Output the [x, y] coordinate of the center of the cell containing the given text.  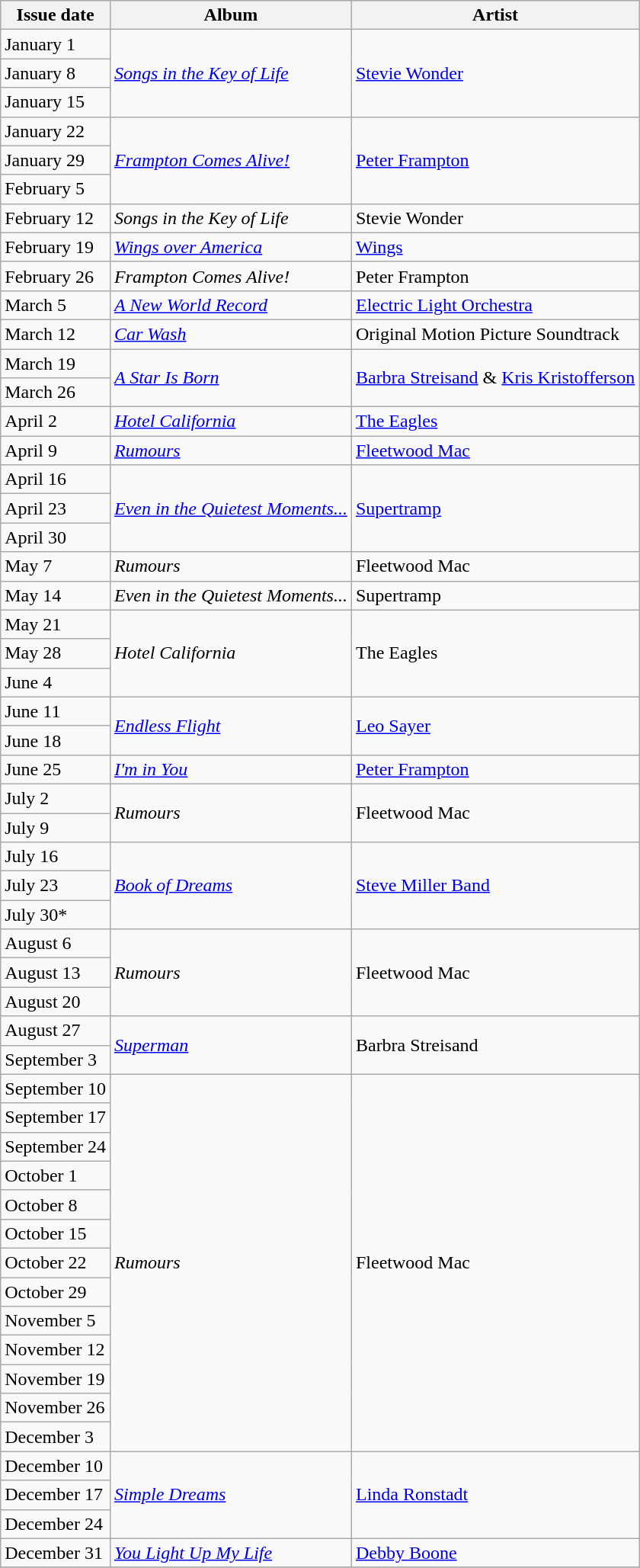
February 5 [56, 189]
May 28 [56, 653]
Artist [495, 15]
January 8 [56, 73]
September 17 [56, 1117]
Barbra Streisand [495, 1045]
May 14 [56, 595]
A Star Is Born [230, 378]
Wings [495, 247]
September 24 [56, 1146]
August 6 [56, 944]
December 24 [56, 1524]
January 22 [56, 131]
April 2 [56, 422]
December 10 [56, 1466]
October 8 [56, 1204]
March 26 [56, 393]
June 18 [56, 740]
June 11 [56, 711]
August 13 [56, 973]
June 4 [56, 682]
February 26 [56, 276]
April 9 [56, 451]
February 19 [56, 247]
Issue date [56, 15]
October 22 [56, 1262]
July 9 [56, 827]
November 5 [56, 1321]
October 15 [56, 1233]
September 3 [56, 1060]
October 29 [56, 1292]
December 31 [56, 1553]
Simple Dreams [230, 1495]
Linda Ronstadt [495, 1495]
December 3 [56, 1437]
I'm in You [230, 769]
December 17 [56, 1495]
Book of Dreams [230, 886]
April 16 [56, 479]
July 23 [56, 886]
Endless Flight [230, 726]
Car Wash [230, 334]
A New World Record [230, 305]
April 30 [56, 537]
March 19 [56, 364]
Debby Boone [495, 1553]
Barbra Streisand & Kris Kristofferson [495, 378]
February 12 [56, 218]
September 10 [56, 1089]
Original Motion Picture Soundtrack [495, 334]
May 21 [56, 624]
November 26 [56, 1408]
July 2 [56, 798]
January 1 [56, 44]
Album [230, 15]
January 29 [56, 160]
Wings over America [230, 247]
Superman [230, 1045]
March 5 [56, 305]
Steve Miller Band [495, 886]
Leo Sayer [495, 726]
August 27 [56, 1031]
May 7 [56, 566]
January 15 [56, 102]
November 19 [56, 1379]
You Light Up My Life [230, 1553]
Electric Light Orchestra [495, 305]
October 1 [56, 1175]
March 12 [56, 334]
July 16 [56, 857]
April 23 [56, 508]
November 12 [56, 1350]
June 25 [56, 769]
July 30* [56, 915]
August 20 [56, 1002]
